Return the (X, Y) coordinate for the center point of the cell that contains the specified text.  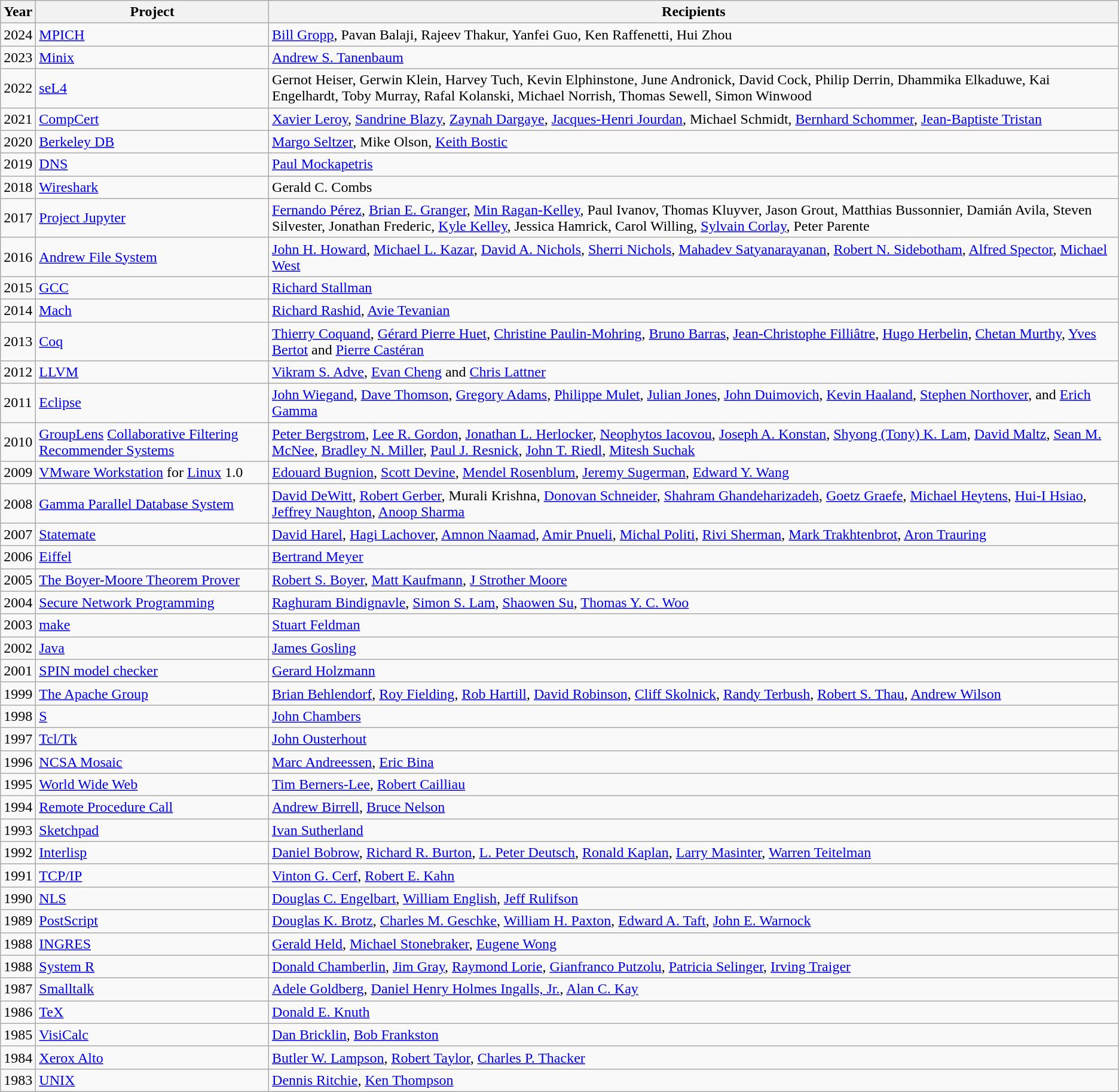
2021 (18, 119)
Richard Stallman (694, 287)
Mach (152, 310)
2017 (18, 218)
2012 (18, 372)
GroupLens Collaborative Filtering Recommender Systems (152, 442)
2006 (18, 557)
TCP/IP (152, 876)
Bill Gropp, Pavan Balaji, Rajeev Thakur, Yanfei Guo, Ken Raffenetti, Hui Zhou (694, 35)
Dennis Ritchie, Ken Thompson (694, 1080)
1993 (18, 830)
make (152, 625)
James Gosling (694, 648)
Donald Chamberlin, Jim Gray, Raymond Lorie, Gianfranco Putzolu, Patricia Selinger, Irving Traiger (694, 966)
Project Jupyter (152, 218)
Project (152, 12)
Sketchpad (152, 830)
2015 (18, 287)
2010 (18, 442)
David Harel, Hagi Lachover, Amnon Naamad, Amir Pnueli, Michal Politi, Rivi Sherman, Mark Trakhtenbrot, Aron Trauring (694, 534)
Gerald C. Combs (694, 187)
CompCert (152, 119)
Butler W. Lampson, Robert Taylor, Charles P. Thacker (694, 1057)
John Chambers (694, 716)
Vikram S. Adve, Evan Cheng and Chris Lattner (694, 372)
2002 (18, 648)
Douglas K. Brotz, Charles M. Geschke, William H. Paxton, Edward A. Taft, John E. Warnock (694, 921)
1992 (18, 853)
1983 (18, 1080)
Recipients (694, 12)
Andrew Birrell, Bruce Nelson (694, 807)
1997 (18, 739)
Statemate (152, 534)
NLS (152, 898)
Tim Berners-Lee, Robert Cailliau (694, 785)
Gerard Holzmann (694, 671)
Edouard Bugnion, Scott Devine, Mendel Rosenblum, Jeremy Sugerman, Edward Y. Wang (694, 473)
Dan Bricklin, Bob Frankston (694, 1035)
1984 (18, 1057)
1985 (18, 1035)
Wireshark (152, 187)
VisiCalc (152, 1035)
Interlisp (152, 853)
NCSA Mosaic (152, 762)
VMware Workstation for Linux 1.0 (152, 473)
GCC (152, 287)
Secure Network Programming (152, 602)
Xavier Leroy, Sandrine Blazy, Zaynah Dargaye, Jacques-Henri Jourdan, Michael Schmidt, Bernhard Schommer, Jean-Baptiste Tristan (694, 119)
1991 (18, 876)
Bertrand Meyer (694, 557)
Coq (152, 341)
Ivan Sutherland (694, 830)
1986 (18, 1012)
Minix (152, 57)
SPIN model checker (152, 671)
UNIX (152, 1080)
2016 (18, 257)
2009 (18, 473)
2022 (18, 88)
Eiffel (152, 557)
Smalltalk (152, 989)
Xerox Alto (152, 1057)
Robert S. Boyer, Matt Kaufmann, J Strother Moore (694, 580)
MPICH (152, 35)
Brian Behlendorf, Roy Fielding, Rob Hartill, David Robinson, Cliff Skolnick, Randy Terbush, Robert S. Thau, Andrew Wilson (694, 693)
S (152, 716)
TeX (152, 1012)
DNS (152, 164)
Marc Andreessen, Eric Bina (694, 762)
System R (152, 966)
Stuart Feldman (694, 625)
Eclipse (152, 403)
Andrew S. Tanenbaum (694, 57)
Year (18, 12)
Paul Mockapetris (694, 164)
Berkeley DB (152, 142)
2023 (18, 57)
Daniel Bobrow, Richard R. Burton, L. Peter Deutsch, Ronald Kaplan, Larry Masinter, Warren Teitelman (694, 853)
1996 (18, 762)
2019 (18, 164)
The Boyer-Moore Theorem Prover (152, 580)
Remote Procedure Call (152, 807)
LLVM (152, 372)
2008 (18, 503)
2011 (18, 403)
Douglas C. Engelbart, William English, Jeff Rulifson (694, 898)
John H. Howard, Michael L. Kazar, David A. Nichols, Sherri Nichols, Mahadev Satyanarayanan, Robert N. Sidebotham, Alfred Spector, Michael West (694, 257)
1989 (18, 921)
1995 (18, 785)
John Ousterhout (694, 739)
2001 (18, 671)
Vinton G. Cerf, Robert E. Kahn (694, 876)
INGRES (152, 944)
Gamma Parallel Database System (152, 503)
Richard Rashid, Avie Tevanian (694, 310)
2003 (18, 625)
1999 (18, 693)
2024 (18, 35)
2004 (18, 602)
Adele Goldberg, Daniel Henry Holmes Ingalls, Jr., Alan C. Kay (694, 989)
Margo Seltzer, Mike Olson, Keith Bostic (694, 142)
2005 (18, 580)
1990 (18, 898)
Raghuram Bindignavle, Simon S. Lam, Shaowen Su, Thomas Y. C. Woo (694, 602)
Gerald Held, Michael Stonebraker, Eugene Wong (694, 944)
1987 (18, 989)
The Apache Group (152, 693)
2020 (18, 142)
2014 (18, 310)
Tcl/Tk (152, 739)
1998 (18, 716)
Java (152, 648)
2007 (18, 534)
2018 (18, 187)
World Wide Web (152, 785)
PostScript (152, 921)
seL4 (152, 88)
2013 (18, 341)
Andrew File System (152, 257)
Donald E. Knuth (694, 1012)
John Wiegand, Dave Thomson, Gregory Adams, Philippe Mulet, Julian Jones, John Duimovich, Kevin Haaland, Stephen Northover, and Erich Gamma (694, 403)
1994 (18, 807)
